Provide the [x, y] coordinate of the cell's center where the given text is located.  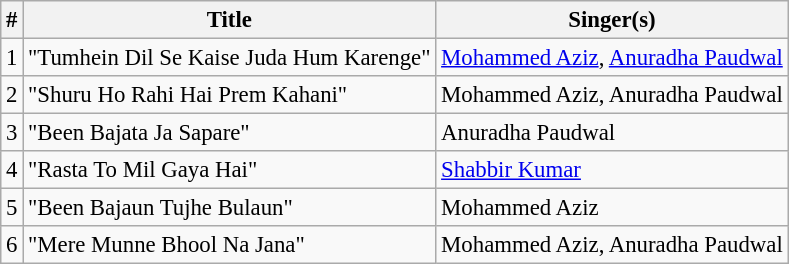
Singer(s) [612, 20]
# [12, 20]
1 [12, 58]
3 [12, 133]
"Mere Munne Bhool Na Jana" [230, 245]
"Shuru Ho Rahi Hai Prem Kahani" [230, 95]
2 [12, 95]
"Rasta To Mil Gaya Hai" [230, 170]
Title [230, 20]
"Tumhein Dil Se Kaise Juda Hum Karenge" [230, 58]
6 [12, 245]
5 [12, 208]
"Been Bajaun Tujhe Bulaun" [230, 208]
Mohammed Aziz [612, 208]
Anuradha Paudwal [612, 133]
Shabbir Kumar [612, 170]
"Been Bajata Ja Sapare" [230, 133]
4 [12, 170]
